Return the [x, y] coordinate for the center point of the cell that contains the specified text.  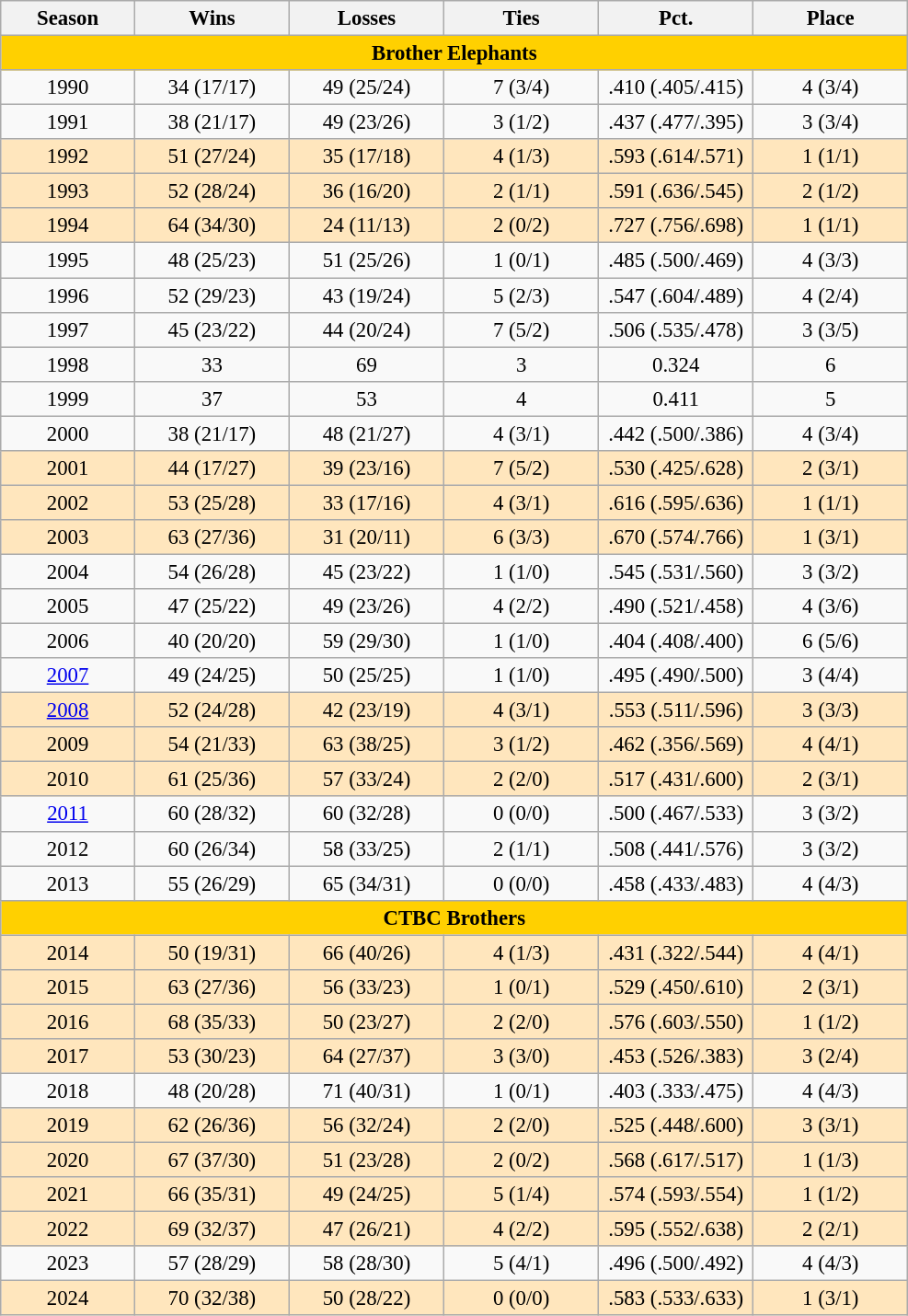
.453 (.526/.383) [676, 1056]
1997 [68, 329]
2014 [68, 952]
36 (16/20) [366, 191]
52 (29/23) [212, 295]
6 [831, 364]
1998 [68, 364]
48 (25/23) [212, 260]
58 (28/30) [366, 1264]
2016 [68, 1022]
.593 (.614/.571) [676, 156]
47 (26/21) [366, 1229]
.525 (.448/.600) [676, 1126]
.547 (.604/.489) [676, 295]
42 (23/19) [366, 710]
.553 (.511/.596) [676, 710]
2012 [68, 848]
60 (32/28) [366, 814]
50 (25/25) [366, 675]
31 (20/11) [366, 537]
1990 [68, 87]
Season [68, 18]
53 (25/28) [212, 502]
2001 [68, 468]
61 (25/36) [212, 779]
3 (4/4) [831, 675]
60 (26/34) [212, 848]
.404 (.408/.400) [676, 641]
6 (3/3) [522, 537]
.530 (.425/.628) [676, 468]
66 (40/26) [366, 952]
.517 (.431/.600) [676, 779]
49 (25/24) [366, 87]
48 (20/28) [212, 1091]
3 (3/1) [831, 1126]
60 (28/32) [212, 814]
1999 [68, 398]
2009 [68, 745]
.576 (.603/.550) [676, 1022]
50 (19/31) [212, 952]
.529 (.450/.610) [676, 987]
0.411 [676, 398]
65 (34/31) [366, 883]
CTBC Brothers [454, 918]
54 (21/33) [212, 745]
54 (26/28) [212, 571]
3 (3/3) [831, 710]
62 (26/36) [212, 1126]
.431 (.322/.544) [676, 952]
1996 [68, 295]
33 (17/16) [366, 502]
.574 (.593/.554) [676, 1195]
.485 (.500/.469) [676, 260]
3 (3/5) [831, 329]
Pct. [676, 18]
Brother Elephants [454, 53]
2007 [68, 675]
50 (28/22) [366, 1299]
71 (40/31) [366, 1091]
.495 (.490/.500) [676, 675]
43 (19/24) [366, 295]
6 (5/6) [831, 641]
.545 (.531/.560) [676, 571]
2000 [68, 433]
1992 [68, 156]
.506 (.535/.478) [676, 329]
4 (3/6) [831, 606]
63 (38/25) [366, 745]
.462 (.356/.569) [676, 745]
.403 (.333/.475) [676, 1091]
53 [366, 398]
4 (2/4) [831, 295]
7 (3/4) [522, 87]
1993 [68, 191]
.500 (.467/.533) [676, 814]
2015 [68, 987]
52 (24/28) [212, 710]
.410 (.405/.415) [676, 87]
5 (1/4) [522, 1195]
2010 [68, 779]
3 (3/0) [522, 1056]
34 (17/17) [212, 87]
57 (33/24) [366, 779]
2013 [68, 883]
2003 [68, 537]
53 (30/23) [212, 1056]
57 (28/29) [212, 1264]
70 (32/38) [212, 1299]
5 (2/3) [522, 295]
44 (17/27) [212, 468]
5 (4/1) [522, 1264]
35 (17/18) [366, 156]
0.324 [676, 364]
66 (35/31) [212, 1195]
55 (26/29) [212, 883]
2006 [68, 641]
2017 [68, 1056]
59 (29/30) [366, 641]
2021 [68, 1195]
.595 (.552/.638) [676, 1229]
3 (2/4) [831, 1056]
Losses [366, 18]
4 (3/3) [831, 260]
5 [831, 398]
51 (25/26) [366, 260]
68 (35/33) [212, 1022]
.496 (.500/.492) [676, 1264]
Ties [522, 18]
56 (33/23) [366, 987]
.616 (.595/.636) [676, 502]
.442 (.500/.386) [676, 433]
Place [831, 18]
4 [522, 398]
50 (23/27) [366, 1022]
.670 (.574/.766) [676, 537]
2023 [68, 1264]
Wins [212, 18]
2011 [68, 814]
.490 (.521/.458) [676, 606]
39 (23/16) [366, 468]
1994 [68, 225]
1995 [68, 260]
56 (32/24) [366, 1126]
2018 [68, 1091]
2020 [68, 1160]
2022 [68, 1229]
.591 (.636/.545) [676, 191]
24 (11/13) [366, 225]
1 (1/3) [831, 1160]
51 (23/28) [366, 1160]
69 [366, 364]
44 (20/24) [366, 329]
.437 (.477/.395) [676, 122]
52 (28/24) [212, 191]
.727 (.756/.698) [676, 225]
58 (33/25) [366, 848]
1991 [68, 122]
69 (32/37) [212, 1229]
64 (34/30) [212, 225]
51 (27/24) [212, 156]
48 (21/27) [366, 433]
64 (27/37) [366, 1056]
3 (3/4) [831, 122]
2005 [68, 606]
40 (20/20) [212, 641]
33 [212, 364]
2024 [68, 1299]
2 (1/2) [831, 191]
2002 [68, 502]
2019 [68, 1126]
2 (2/1) [831, 1229]
2008 [68, 710]
.508 (.441/.576) [676, 848]
2004 [68, 571]
67 (37/30) [212, 1160]
.568 (.617/.517) [676, 1160]
3 [522, 364]
.458 (.433/.483) [676, 883]
.583 (.533/.633) [676, 1299]
47 (25/22) [212, 606]
37 [212, 398]
